Determine the [x, y] coordinate at the center of the cell enclosing the given text.  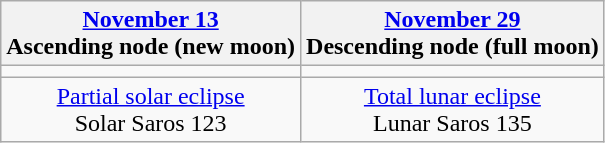
November 13Ascending node (new moon) [151, 34]
Total lunar eclipseLunar Saros 135 [453, 110]
November 29Descending node (full moon) [453, 34]
Partial solar eclipseSolar Saros 123 [151, 110]
